Extract the [X, Y] coordinate from the center of the cell holding the provided text.  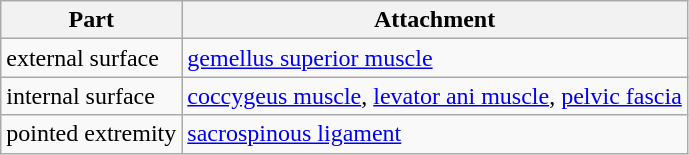
internal surface [92, 96]
external surface [92, 58]
Part [92, 20]
gemellus superior muscle [435, 58]
pointed extremity [92, 134]
coccygeus muscle, levator ani muscle, pelvic fascia [435, 96]
sacrospinous ligament [435, 134]
Attachment [435, 20]
